Scan for the cell matching the given text and deliver its (X, Y) coordinate at center. 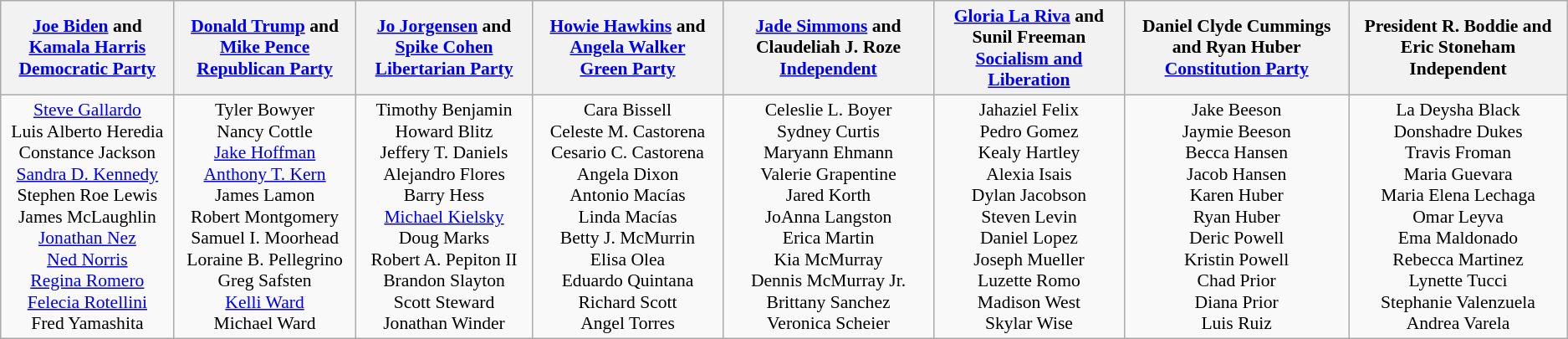
Gloria La Riva and Sunil FreemanSocialism and Liberation (1029, 48)
Jake BeesonJaymie BeesonBecca HansenJacob HansenKaren HuberRyan HuberDeric PowellKristin PowellChad PriorDiana PriorLuis Ruiz (1236, 216)
Daniel Clyde Cummings and Ryan HuberConstitution Party (1236, 48)
Joe Biden and Kamala HarrisDemocratic Party (87, 48)
Howie Hawkins and Angela WalkerGreen Party (627, 48)
President R. Boddie and Eric StonehamIndependent (1458, 48)
Donald Trump and Mike PenceRepublican Party (264, 48)
Jade Simmons and Claudeliah J. RozeIndependent (828, 48)
Jahaziel FelixPedro GomezKealy HartleyAlexia IsaisDylan JacobsonSteven LevinDaniel LopezJoseph MuellerLuzette RomoMadison WestSkylar Wise (1029, 216)
Jo Jorgensen and Spike CohenLibertarian Party (444, 48)
